From the cell containing the given text, extract its center point as (x, y) coordinate. 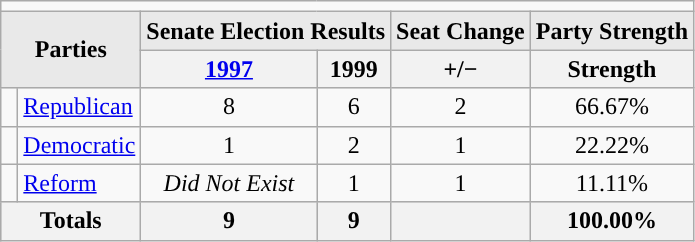
Democratic (80, 145)
66.67% (612, 107)
6 (354, 107)
Seat Change (461, 31)
Party Strength (612, 31)
1997 (229, 69)
11.11% (612, 183)
Totals (71, 221)
8 (229, 107)
Did Not Exist (229, 183)
100.00% (612, 221)
Strength (612, 69)
1999 (354, 69)
Parties (71, 50)
Senate Election Results (266, 31)
Republican (80, 107)
22.22% (612, 145)
+/− (461, 69)
Reform (80, 183)
